Output the [x, y] coordinate of the center of the cell containing the given text.  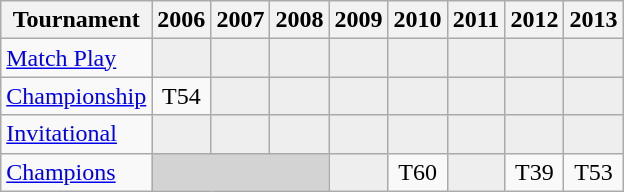
T39 [534, 172]
2007 [240, 20]
Invitational [76, 134]
2009 [358, 20]
2012 [534, 20]
2010 [418, 20]
T53 [594, 172]
Championship [76, 96]
2008 [300, 20]
T60 [418, 172]
Match Play [76, 58]
T54 [182, 96]
2006 [182, 20]
Tournament [76, 20]
2013 [594, 20]
2011 [476, 20]
Champions [76, 172]
